For the text-containing cell, return its midpoint in (x, y) coordinate format. 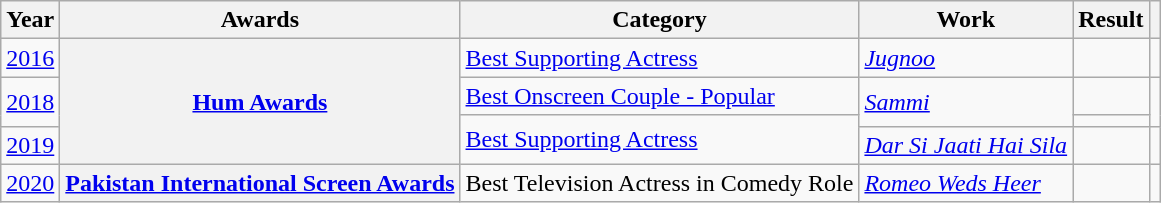
Best Television Actress in Comedy Role (660, 183)
Hum Awards (260, 102)
Work (966, 20)
Result (1111, 20)
Pakistan International Screen Awards (260, 183)
Sammi (966, 102)
2019 (30, 145)
Year (30, 20)
Romeo Weds Heer (966, 183)
Category (660, 20)
Dar Si Jaati Hai Sila (966, 145)
Awards (260, 20)
Best Onscreen Couple - Popular (660, 96)
2016 (30, 58)
Jugnoo (966, 58)
2020 (30, 183)
2018 (30, 102)
